From the cell containing the given text, extract its center point as [x, y] coordinate. 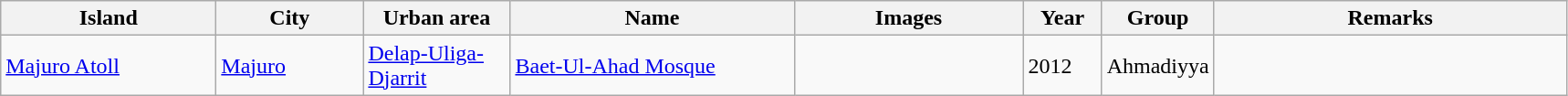
Majuro [290, 66]
Images [909, 18]
Delap-Uliga-Djarrit [436, 66]
Name [652, 18]
Ahmadiyya [1157, 66]
Remarks [1390, 18]
Group [1157, 18]
Majuro Atoll [109, 66]
Island [109, 18]
City [290, 18]
2012 [1062, 66]
Urban area [436, 18]
Baet-Ul-Ahad Mosque [652, 66]
Year [1062, 18]
